From the cell containing the given text, extract its center point as [x, y] coordinate. 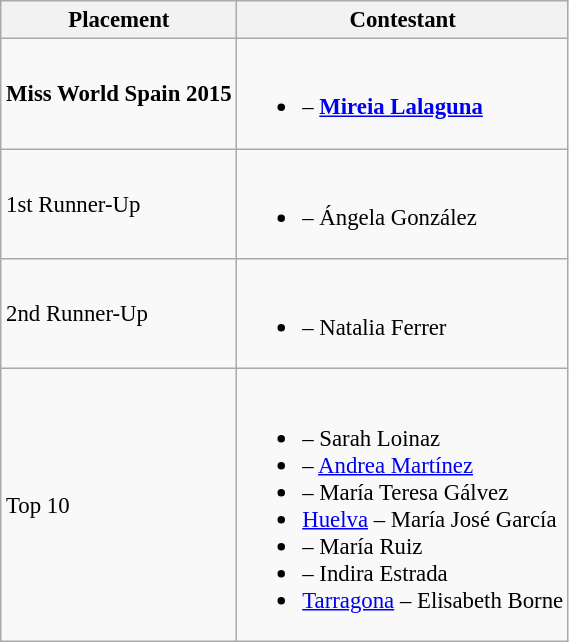
– Ángela González [403, 204]
– Sarah Loinaz – Andrea Martínez – María Teresa Gálvez Huelva – María José García – María Ruiz – Indira Estrada Tarragona – Elisabeth Borne [403, 505]
– Natalia Ferrer [403, 314]
Miss World Spain 2015 [119, 94]
– Mireia Lalaguna [403, 94]
Top 10 [119, 505]
Placement [119, 20]
Contestant [403, 20]
2nd Runner-Up [119, 314]
1st Runner-Up [119, 204]
